For the text-containing cell, return its midpoint in (X, Y) coordinate format. 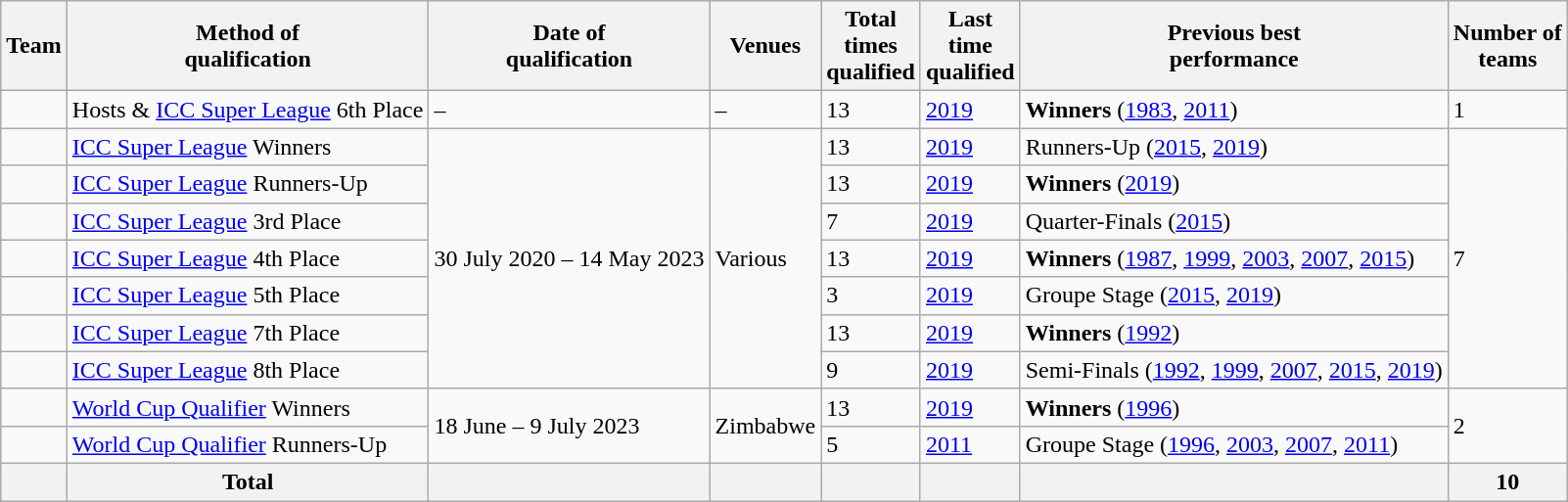
10 (1507, 481)
World Cup Qualifier Winners (248, 407)
Winners (1987, 1999, 2003, 2007, 2015) (1233, 258)
Winners (1992) (1233, 333)
ICC Super League 7th Place (248, 333)
Date ofqualification (570, 46)
18 June – 9 July 2023 (570, 426)
Hosts & ICC Super League 6th Place (248, 110)
Winners (1983, 2011) (1233, 110)
ICC Super League Runners-Up (248, 184)
Groupe Stage (1996, 2003, 2007, 2011) (1233, 444)
Number ofteams (1507, 46)
ICC Super League Winners (248, 147)
ICC Super League 3rd Place (248, 221)
2011 (970, 444)
3 (871, 296)
9 (871, 370)
Previous bestperformance (1233, 46)
2 (1507, 426)
Various (765, 258)
Zimbabwe (765, 426)
ICC Super League 4th Place (248, 258)
Semi-Finals (1992, 1999, 2007, 2015, 2019) (1233, 370)
Quarter-Finals (2015) (1233, 221)
ICC Super League 5th Place (248, 296)
Team (34, 46)
5 (871, 444)
Method ofqualification (248, 46)
Groupe Stage (2015, 2019) (1233, 296)
Runners-Up (2015, 2019) (1233, 147)
World Cup Qualifier Runners-Up (248, 444)
1 (1507, 110)
Venues (765, 46)
Totaltimesqualified (871, 46)
Lasttimequalified (970, 46)
Total (248, 481)
Winners (1996) (1233, 407)
30 July 2020 – 14 May 2023 (570, 258)
Winners (2019) (1233, 184)
ICC Super League 8th Place (248, 370)
